Identify which cell holds the provided text, then report its (x, y) central coordinate. 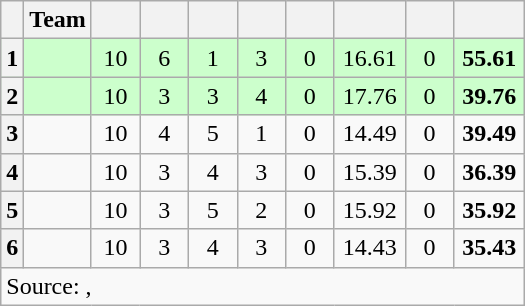
35.43 (490, 248)
39.49 (490, 134)
Team (58, 20)
35.92 (490, 210)
Source: , (263, 286)
17.76 (370, 96)
36.39 (490, 172)
55.61 (490, 58)
15.92 (370, 210)
39.76 (490, 96)
14.49 (370, 134)
14.43 (370, 248)
15.39 (370, 172)
16.61 (370, 58)
